Capture the cell that displays the provided text and extract its [x, y] central coordinate. 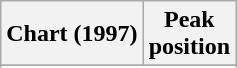
Peakposition [189, 34]
Chart (1997) [72, 34]
